Scan for the cell matching the given text and deliver its [x, y] coordinate at center. 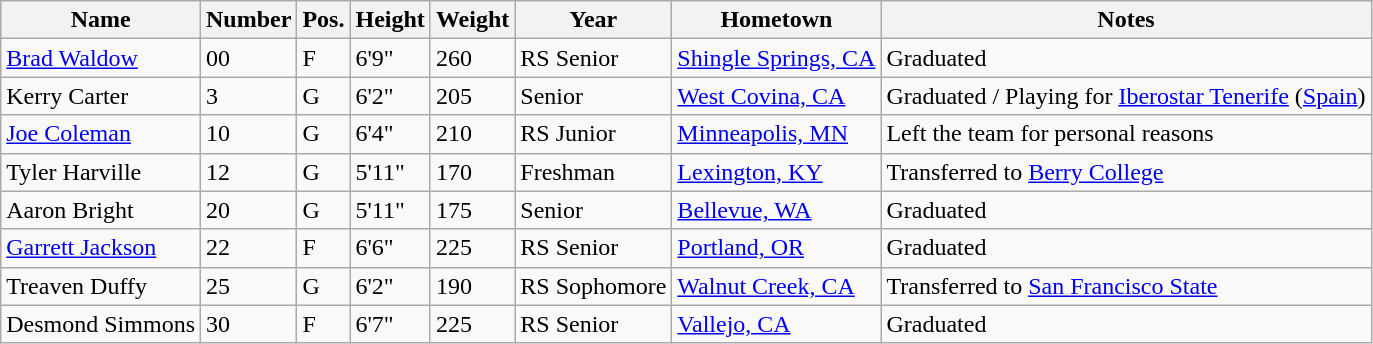
Weight [472, 20]
Vallejo, CA [776, 324]
Tyler Harville [101, 172]
Treaven Duffy [101, 286]
Aaron Bright [101, 210]
Lexington, KY [776, 172]
30 [249, 324]
25 [249, 286]
Graduated / Playing for Iberostar Tenerife (Spain) [1126, 96]
Minneapolis, MN [776, 134]
Transferred to Berry College [1126, 172]
205 [472, 96]
RS Junior [594, 134]
210 [472, 134]
Number [249, 20]
Hometown [776, 20]
170 [472, 172]
12 [249, 172]
190 [472, 286]
175 [472, 210]
Height [390, 20]
20 [249, 210]
260 [472, 58]
Desmond Simmons [101, 324]
Joe Coleman [101, 134]
Garrett Jackson [101, 248]
Freshman [594, 172]
00 [249, 58]
6'7" [390, 324]
Bellevue, WA [776, 210]
Left the team for personal reasons [1126, 134]
Walnut Creek, CA [776, 286]
6'4" [390, 134]
Pos. [324, 20]
RS Sophomore [594, 286]
Portland, OR [776, 248]
3 [249, 96]
Notes [1126, 20]
22 [249, 248]
West Covina, CA [776, 96]
Shingle Springs, CA [776, 58]
Name [101, 20]
6'6" [390, 248]
10 [249, 134]
Brad Waldow [101, 58]
6'9" [390, 58]
Kerry Carter [101, 96]
Transferred to San Francisco State [1126, 286]
Year [594, 20]
